Output the [X, Y] coordinate of the center of the cell containing the given text.  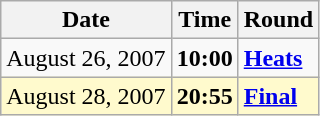
20:55 [204, 96]
August 26, 2007 [86, 58]
August 28, 2007 [86, 96]
10:00 [204, 58]
Round [278, 20]
Heats [278, 58]
Time [204, 20]
Date [86, 20]
Final [278, 96]
